Determine the [X, Y] coordinate at the center of the cell enclosing the given text.  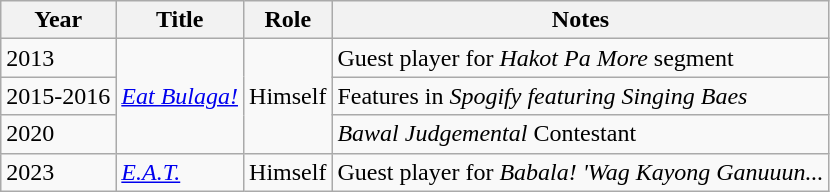
E.A.T. [180, 172]
Year [58, 20]
2013 [58, 58]
Title [180, 20]
Notes [580, 20]
Features in Spogify featuring Singing Baes [580, 96]
2020 [58, 134]
Bawal Judgemental Contestant [580, 134]
Role [288, 20]
2015-2016 [58, 96]
Guest player for Hakot Pa More segment [580, 58]
Guest player for Babala! 'Wag Kayong Ganuuun... [580, 172]
2023 [58, 172]
Eat Bulaga! [180, 96]
